Determine the (X, Y) coordinate at the center of the cell enclosing the given text.  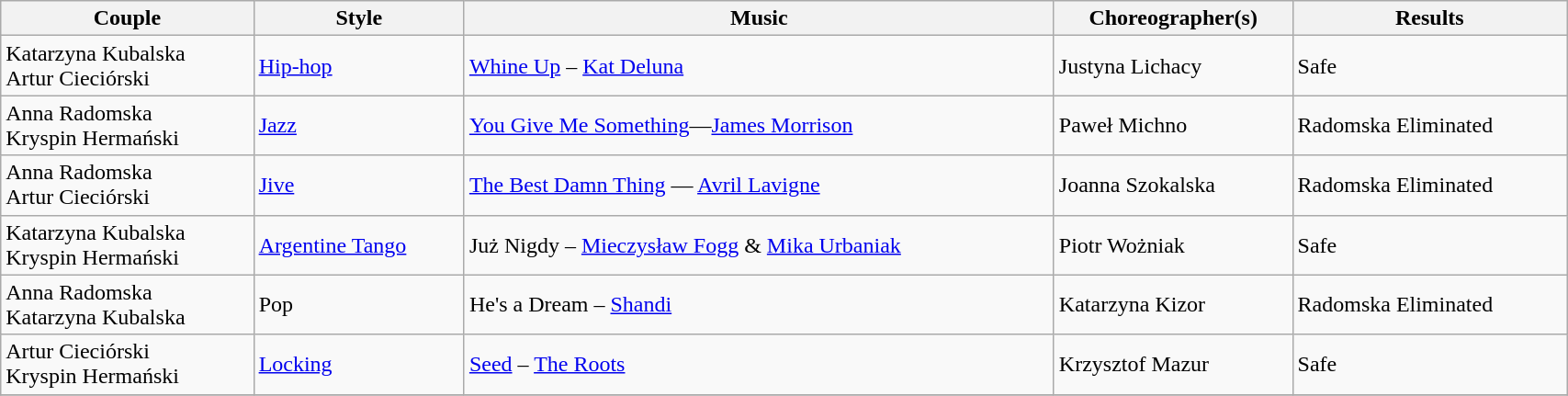
Whine Up – Kat Deluna (759, 66)
Choreographer(s) (1173, 18)
Joanna Szokalska (1173, 186)
You Give Me Something—James Morrison (759, 125)
Hip-hop (358, 66)
Artur CieciórskiKryspin Hermański (127, 364)
Seed – The Roots (759, 364)
Anna RadomskaKatarzyna Kubalska (127, 305)
He's a Dream – Shandi (759, 305)
Argentine Tango (358, 244)
Style (358, 18)
Locking (358, 364)
Katarzyna KubalskaKryspin Hermański (127, 244)
Już Nigdy – Mieczysław Fogg & Mika Urbaniak (759, 244)
Pop (358, 305)
Couple (127, 18)
Krzysztof Mazur (1173, 364)
Results (1429, 18)
Anna RadomskaKryspin Hermański (127, 125)
Jive (358, 186)
Music (759, 18)
Justyna Lichacy (1173, 66)
Katarzyna KubalskaArtur Cieciórski (127, 66)
Katarzyna Kizor (1173, 305)
Piotr Wożniak (1173, 244)
Anna RadomskaArtur Cieciórski (127, 186)
Paweł Michno (1173, 125)
The Best Damn Thing — Avril Lavigne (759, 186)
Jazz (358, 125)
